Find where the given text appears and provide that cell's center as (X, Y) coordinate. 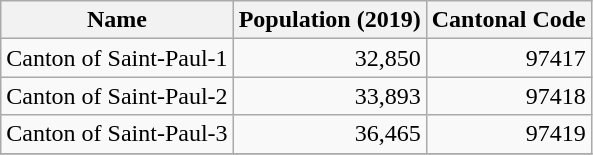
97418 (508, 96)
Name (117, 20)
Canton of Saint-Paul-2 (117, 96)
Canton of Saint-Paul-1 (117, 58)
Population (2019) (330, 20)
33,893 (330, 96)
97417 (508, 58)
36,465 (330, 134)
97419 (508, 134)
Cantonal Code (508, 20)
32,850 (330, 58)
Canton of Saint-Paul-3 (117, 134)
